Capture the cell that displays the provided text and extract its [x, y] central coordinate. 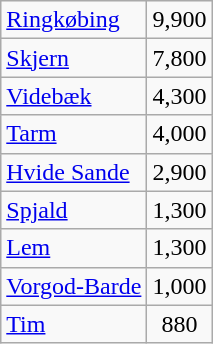
4,300 [180, 96]
7,800 [180, 58]
Vorgod-Barde [74, 286]
9,900 [180, 20]
1,000 [180, 286]
Ringkøbing [74, 20]
Videbæk [74, 96]
Tim [74, 324]
2,900 [180, 172]
Spjald [74, 210]
Hvide Sande [74, 172]
Lem [74, 248]
880 [180, 324]
Tarm [74, 134]
4,000 [180, 134]
Skjern [74, 58]
